Extract the [x, y] coordinate from the center of the cell holding the provided text.  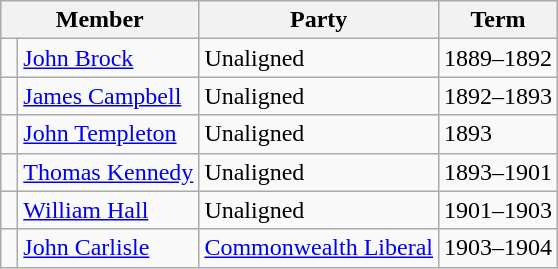
Party [319, 20]
1892–1893 [498, 96]
1889–1892 [498, 58]
William Hall [108, 210]
John Brock [108, 58]
1903–1904 [498, 248]
1893–1901 [498, 172]
1893 [498, 134]
Commonwealth Liberal [319, 248]
Term [498, 20]
1901–1903 [498, 210]
Member [100, 20]
John Templeton [108, 134]
James Campbell [108, 96]
Thomas Kennedy [108, 172]
John Carlisle [108, 248]
